Pinpoint the cell where the given text exists, returning its (X, Y) midpoint coordinate. 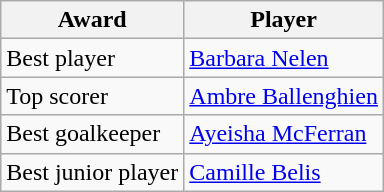
Camille Belis (284, 172)
Award (92, 20)
Top scorer (92, 96)
Ambre Ballenghien (284, 96)
Player (284, 20)
Best player (92, 58)
Best junior player (92, 172)
Ayeisha McFerran (284, 134)
Barbara Nelen (284, 58)
Best goalkeeper (92, 134)
